Search for the cell housing the specified text and yield its [X, Y] center coordinate. 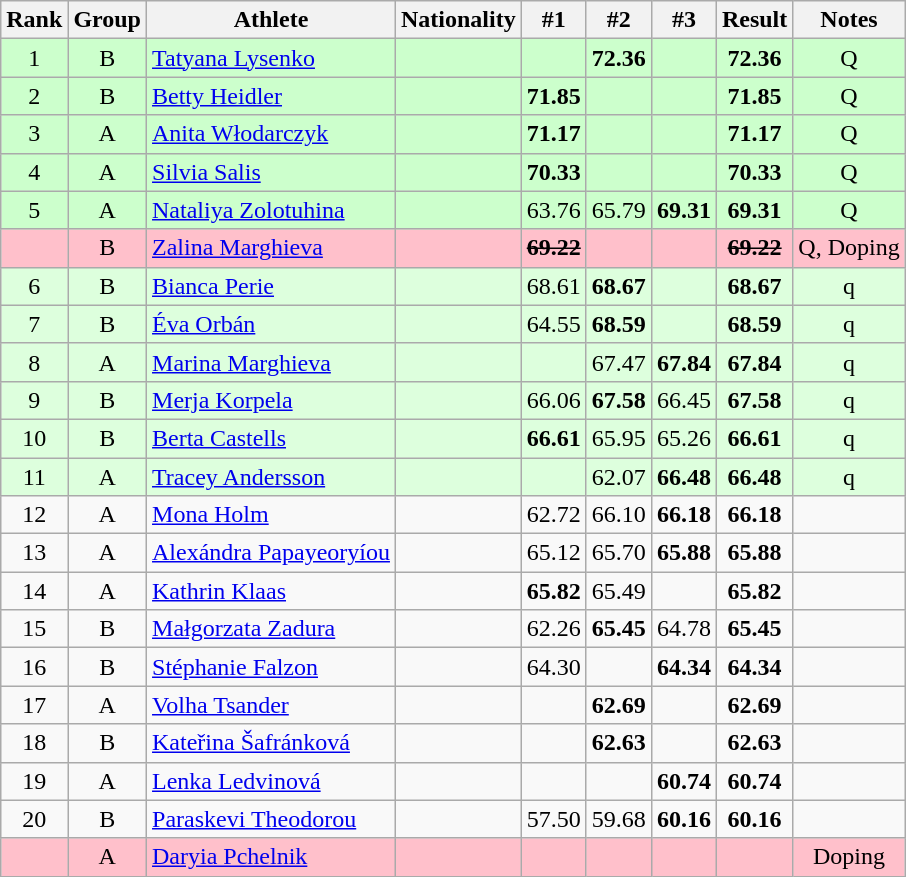
65.95 [618, 438]
Stéphanie Falzon [272, 667]
Volha Tsander [272, 705]
Mona Holm [272, 515]
15 [34, 629]
Merja Korpela [272, 400]
62.26 [554, 629]
Nataliya Zolotuhina [272, 210]
65.79 [618, 210]
13 [34, 553]
66.06 [554, 400]
Tracey Andersson [272, 477]
Athlete [272, 20]
Zalina Marghieva [272, 248]
Tatyana Lysenko [272, 58]
5 [34, 210]
Anita Włodarczyk [272, 134]
57.50 [554, 819]
Małgorzata Zadura [272, 629]
65.26 [684, 438]
63.76 [554, 210]
65.70 [618, 553]
2 [34, 96]
1 [34, 58]
Lenka Ledvinová [272, 781]
7 [34, 324]
6 [34, 286]
20 [34, 819]
17 [34, 705]
Notes [849, 20]
Daryia Pchelnik [272, 857]
4 [34, 172]
64.78 [684, 629]
Rank [34, 20]
65.12 [554, 553]
9 [34, 400]
66.10 [618, 515]
19 [34, 781]
Kathrin Klaas [272, 591]
62.07 [618, 477]
#2 [618, 20]
68.61 [554, 286]
10 [34, 438]
Alexándra Papayeoryíou [272, 553]
14 [34, 591]
65.49 [618, 591]
12 [34, 515]
Doping [849, 857]
18 [34, 743]
Group [108, 20]
Q, Doping [849, 248]
Paraskevi Theodorou [272, 819]
Nationality [458, 20]
16 [34, 667]
64.30 [554, 667]
Betty Heidler [272, 96]
Silvia Salis [272, 172]
3 [34, 134]
66.45 [684, 400]
59.68 [618, 819]
8 [34, 362]
Result [754, 20]
#3 [684, 20]
#1 [554, 20]
Bianca Perie [272, 286]
67.47 [618, 362]
Berta Castells [272, 438]
Kateřina Šafránková [272, 743]
Éva Orbán [272, 324]
64.55 [554, 324]
Marina Marghieva [272, 362]
62.72 [554, 515]
11 [34, 477]
